From the cell containing the given text, extract its center point as [x, y] coordinate. 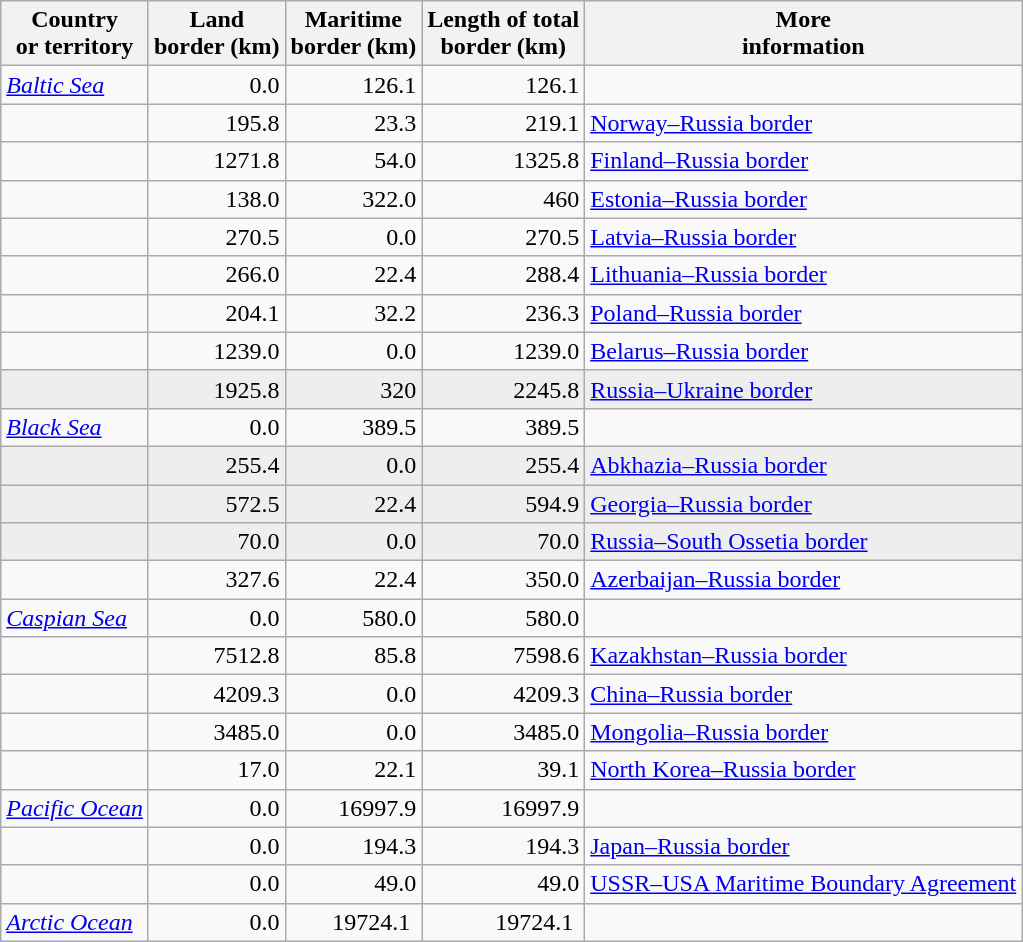
32.2 [354, 313]
North Korea–Russia border [804, 770]
Arctic Ocean [75, 922]
Kazakhstan–Russia border [804, 656]
1925.8 [216, 389]
39.1 [504, 770]
Latvia–Russia border [804, 237]
54.0 [354, 161]
195.8 [216, 123]
Moreinformation [804, 34]
Lithuania–Russia border [804, 275]
23.3 [354, 123]
1325.8 [504, 161]
322.0 [354, 199]
7598.6 [504, 656]
Georgia–Russia border [804, 503]
USSR–USA Maritime Boundary Agreement [804, 884]
288.4 [504, 275]
Abkhazia–Russia border [804, 465]
Norway–Russia border [804, 123]
Black Sea [75, 427]
572.5 [216, 503]
China–Russia border [804, 694]
Countryor territory [75, 34]
350.0 [504, 580]
Finland–Russia border [804, 161]
7512.8 [216, 656]
327.6 [216, 580]
1271.8 [216, 161]
Russia–Ukraine border [804, 389]
2245.8 [504, 389]
Caspian Sea [75, 618]
Russia–South Ossetia border [804, 542]
Landborder (km) [216, 34]
Maritimeborder (km) [354, 34]
320 [354, 389]
17.0 [216, 770]
219.1 [504, 123]
Baltic Sea [75, 85]
Mongolia–Russia border [804, 732]
138.0 [216, 199]
85.8 [354, 656]
Japan–Russia border [804, 846]
594.9 [504, 503]
204.1 [216, 313]
236.3 [504, 313]
Poland–Russia border [804, 313]
22.1 [354, 770]
Azerbaijan–Russia border [804, 580]
Pacific Ocean [75, 808]
460 [504, 199]
Belarus–Russia border [804, 351]
Length of totalborder (km) [504, 34]
Estonia–Russia border [804, 199]
266.0 [216, 275]
